Output the (x, y) coordinate of the center of the cell containing the given text.  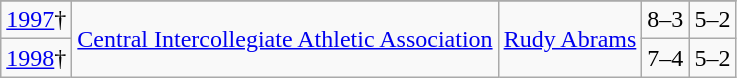
7–4 (666, 58)
1998† (36, 58)
8–3 (666, 20)
Central Intercollegiate Athletic Association (285, 39)
Rudy Abrams (570, 39)
1997† (36, 20)
